Search for the cell housing the specified text and yield its (X, Y) center coordinate. 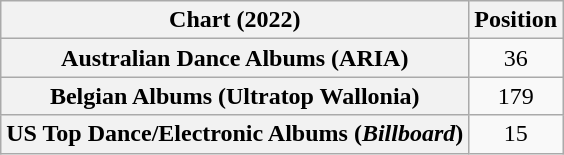
Australian Dance Albums (ARIA) (235, 58)
Belgian Albums (Ultratop Wallonia) (235, 96)
Chart (2022) (235, 20)
US Top Dance/Electronic Albums (Billboard) (235, 134)
36 (516, 58)
15 (516, 134)
179 (516, 96)
Position (516, 20)
